Scan for the cell matching the given text and deliver its (X, Y) coordinate at center. 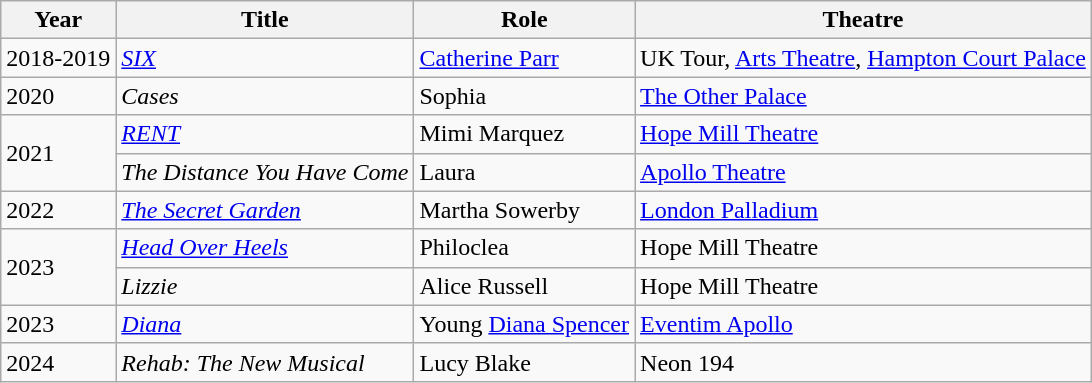
Eventim Apollo (864, 324)
Role (524, 20)
Mimi Marquez (524, 134)
Diana (265, 324)
Sophia (524, 96)
2022 (58, 210)
Apollo Theatre (864, 172)
Title (265, 20)
Alice Russell (524, 286)
2018-2019 (58, 58)
Young Diana Spencer (524, 324)
London Palladium (864, 210)
Martha Sowerby (524, 210)
SIX (265, 58)
Rehab: The New Musical (265, 362)
Neon 194 (864, 362)
The Distance You Have Come (265, 172)
Philoclea (524, 248)
The Secret Garden (265, 210)
Lucy Blake (524, 362)
Cases (265, 96)
Year (58, 20)
2024 (58, 362)
Laura (524, 172)
UK Tour, Arts Theatre, Hampton Court Palace (864, 58)
2021 (58, 153)
RENT (265, 134)
Catherine Parr (524, 58)
Theatre (864, 20)
Head Over Heels (265, 248)
The Other Palace (864, 96)
Lizzie (265, 286)
2020 (58, 96)
